Determine the [X, Y] coordinate at the center of the cell enclosing the given text.  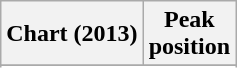
Peak position [189, 34]
Chart (2013) [72, 34]
